Return the (X, Y) coordinate for the center point of the cell that contains the specified text.  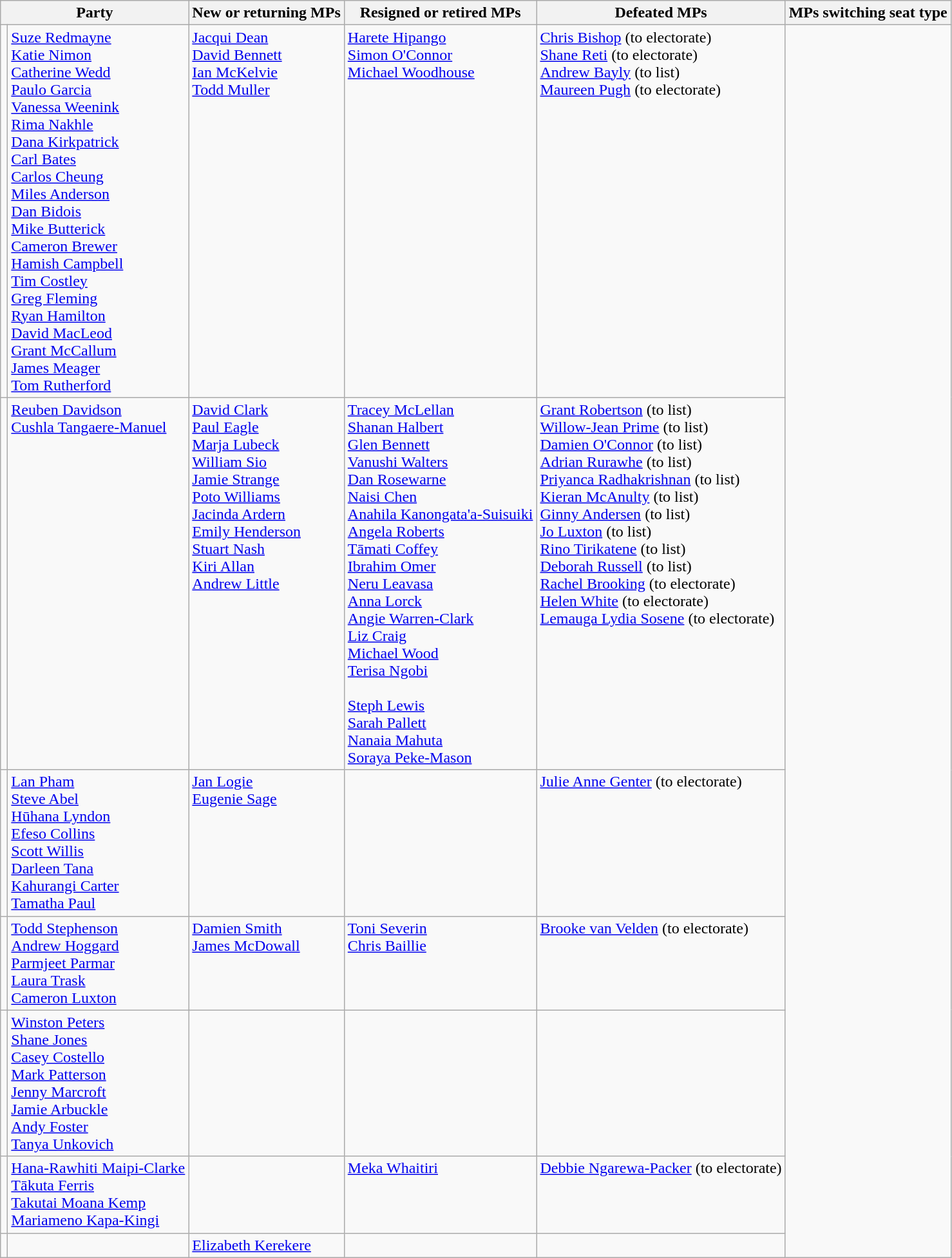
Damien SmithJames McDowall (267, 963)
Toni SeverinChris Baillie (441, 963)
Chris Bishop (to electorate)Shane Reti (to electorate)Andrew Bayly (to list)Maureen Pugh (to electorate) (661, 211)
Party (95, 13)
MPs switching seat type (868, 13)
Brooke van Velden (to electorate) (661, 963)
Lan PhamSteve AbelHūhana LyndonEfeso CollinsScott WillisDarleen TanaKahurangi CarterTamatha Paul (98, 843)
Harete HipangoSimon O'ConnorMichael Woodhouse (441, 211)
New or returning MPs (267, 13)
Todd StephensonAndrew HoggardParmjeet ParmarLaura TraskCameron Luxton (98, 963)
Reuben DavidsonCushla Tangaere-Manuel (98, 584)
Winston PetersShane JonesCasey CostelloMark PattersonJenny MarcroftJamie ArbuckleAndy FosterTanya Unkovich (98, 1083)
David ClarkPaul EagleMarja LubeckWilliam SioJamie StrangePoto WilliamsJacinda ArdernEmily HendersonStuart NashKiri AllanAndrew Little (267, 584)
Julie Anne Genter (to electorate) (661, 843)
Jan LogieEugenie Sage (267, 843)
Meka Whaitiri (441, 1194)
Debbie Ngarewa-Packer (to electorate) (661, 1194)
Resigned or retired MPs (441, 13)
Defeated MPs (661, 13)
Elizabeth Kerekere (267, 1245)
Jacqui DeanDavid BennettIan McKelvieTodd Muller (267, 211)
Hana-Rawhiti Maipi-ClarkeTākuta FerrisTakutai Moana KempMariameno Kapa-Kingi (98, 1194)
